Pinpoint the cell where the given text exists, returning its [x, y] midpoint coordinate. 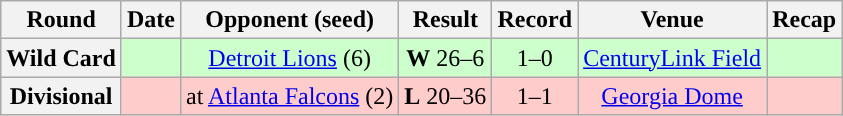
Record [535, 20]
Date [150, 20]
W 26–6 [446, 58]
at Atlanta Falcons (2) [289, 96]
Recap [804, 20]
Detroit Lions (6) [289, 58]
Georgia Dome [672, 96]
L 20–36 [446, 96]
Round [62, 20]
Divisional [62, 96]
Result [446, 20]
Venue [672, 20]
1–0 [535, 58]
Wild Card [62, 58]
CenturyLink Field [672, 58]
1–1 [535, 96]
Opponent (seed) [289, 20]
